Determine the [x, y] coordinate at the center of the cell enclosing the given text.  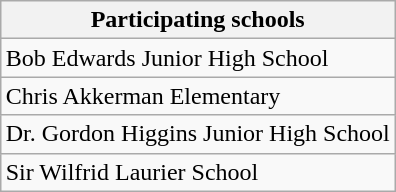
Dr. Gordon Higgins Junior High School [198, 134]
Participating schools [198, 20]
Sir Wilfrid Laurier School [198, 172]
Bob Edwards Junior High School [198, 58]
Chris Akkerman Elementary [198, 96]
